Detect which cell encompasses the target text, then output its (x, y) center coordinate. 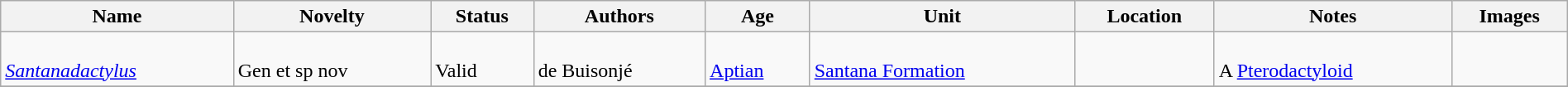
Age (758, 17)
A Pterodactyloid (1333, 60)
de Buisonjé (619, 60)
Valid (483, 60)
Unit (942, 17)
Images (1509, 17)
Santanadactylus (117, 60)
Notes (1333, 17)
Authors (619, 17)
Novelty (332, 17)
Location (1145, 17)
Name (117, 17)
Aptian (758, 60)
Santana Formation (942, 60)
Status (483, 17)
Gen et sp nov (332, 60)
